Capture the cell that displays the provided text and extract its [X, Y] central coordinate. 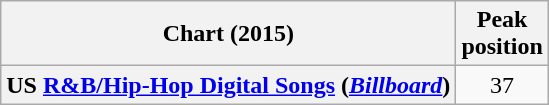
37 [502, 85]
Peakposition [502, 34]
US R&B/Hip-Hop Digital Songs (Billboard) [228, 85]
Chart (2015) [228, 34]
